Find where the given text appears and provide that cell's center as [X, Y] coordinate. 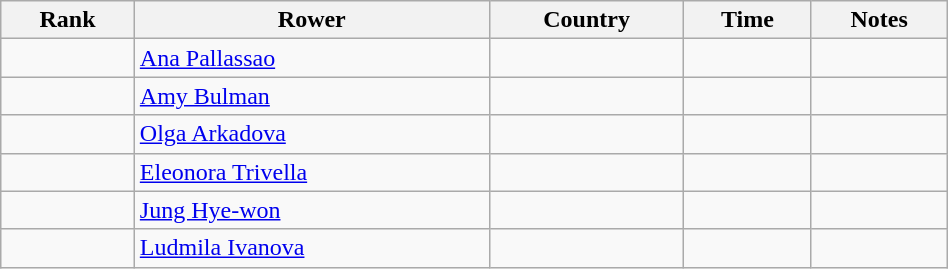
Rank [68, 20]
Time [748, 20]
Ana Pallassao [312, 58]
Olga Arkadova [312, 134]
Eleonora Trivella [312, 172]
Ludmila Ivanova [312, 248]
Amy Bulman [312, 96]
Notes [879, 20]
Country [586, 20]
Jung Hye-won [312, 210]
Rower [312, 20]
